Return (X, Y) of the center of cell containing provided text 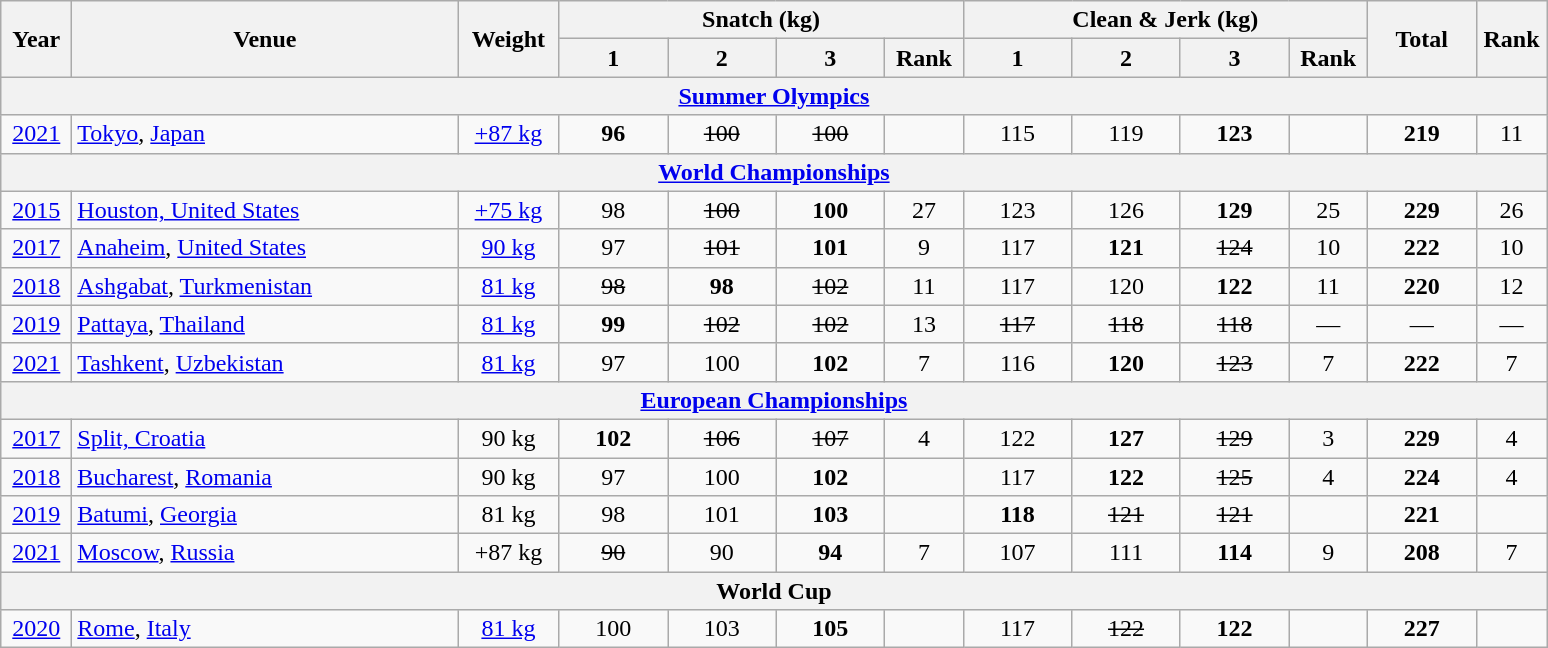
Split, Croatia (265, 438)
Venue (265, 39)
27 (924, 210)
114 (1234, 553)
Pattaya, Thailand (265, 324)
227 (1422, 629)
124 (1234, 248)
115 (1018, 134)
94 (830, 553)
Weight (508, 39)
Summer Olympics (774, 96)
127 (1126, 438)
220 (1422, 286)
European Championships (774, 400)
2015 (36, 210)
Houston, United States (265, 210)
World Championships (774, 172)
25 (1328, 210)
13 (924, 324)
208 (1422, 553)
Ashgabat, Turkmenistan (265, 286)
219 (1422, 134)
Tashkent, Uzbekistan (265, 362)
Moscow, Russia (265, 553)
12 (1512, 286)
Batumi, Georgia (265, 515)
116 (1018, 362)
221 (1422, 515)
125 (1234, 477)
World Cup (774, 591)
Year (36, 39)
119 (1126, 134)
106 (722, 438)
Tokyo, Japan (265, 134)
Rome, Italy (265, 629)
2020 (36, 629)
96 (614, 134)
105 (830, 629)
Total (1422, 39)
Snatch (kg) (761, 20)
26 (1512, 210)
Anaheim, United States (265, 248)
224 (1422, 477)
Clean & Jerk (kg) (1165, 20)
Bucharest, Romania (265, 477)
126 (1126, 210)
111 (1126, 553)
99 (614, 324)
+75 kg (508, 210)
